Find where the given text appears and provide that cell's center as (X, Y) coordinate. 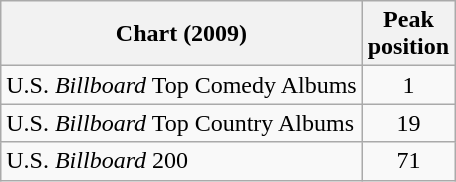
1 (408, 85)
71 (408, 161)
U.S. Billboard Top Comedy Albums (182, 85)
Peakposition (408, 34)
Chart (2009) (182, 34)
U.S. Billboard Top Country Albums (182, 123)
U.S. Billboard 200 (182, 161)
19 (408, 123)
